Identify which cell holds the provided text, then report its (x, y) central coordinate. 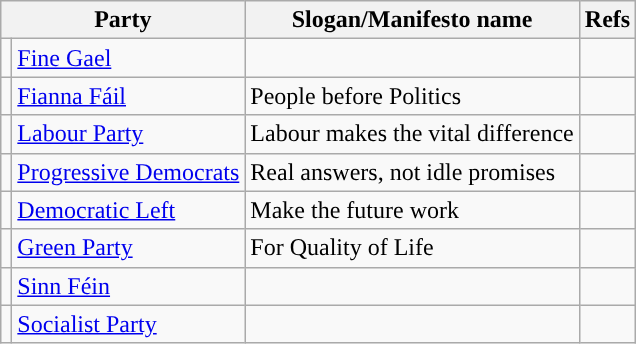
Fine Gael (128, 58)
Labour makes the vital difference (412, 134)
Refs (607, 20)
Party (123, 20)
Socialist Party (128, 324)
For Quality of Life (412, 248)
Labour Party (128, 134)
Slogan/Manifesto name (412, 20)
People before Politics (412, 96)
Make the future work (412, 210)
Progressive Democrats (128, 172)
Real answers, not idle promises (412, 172)
Fianna Fáil (128, 96)
Green Party (128, 248)
Democratic Left (128, 210)
Sinn Féin (128, 286)
